Extract the (x, y) coordinate from the center of the cell holding the provided text.  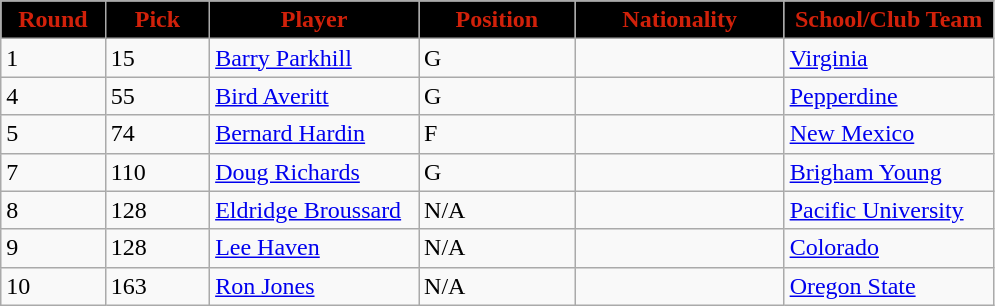
1 (53, 58)
Oregon State (888, 286)
Colorado (888, 248)
Nationality (680, 20)
Bird Averitt (314, 96)
Pick (157, 20)
Pepperdine (888, 96)
Eldridge Broussard (314, 210)
15 (157, 58)
F (498, 134)
110 (157, 172)
4 (53, 96)
New Mexico (888, 134)
Barry Parkhill (314, 58)
Player (314, 20)
School/Club Team (888, 20)
10 (53, 286)
Brigham Young (888, 172)
55 (157, 96)
5 (53, 134)
Ron Jones (314, 286)
Position (498, 20)
Doug Richards (314, 172)
Lee Haven (314, 248)
7 (53, 172)
8 (53, 210)
163 (157, 286)
Virginia (888, 58)
Round (53, 20)
Pacific University (888, 210)
Bernard Hardin (314, 134)
74 (157, 134)
9 (53, 248)
